Output the (x, y) coordinate of the center of the cell containing the given text.  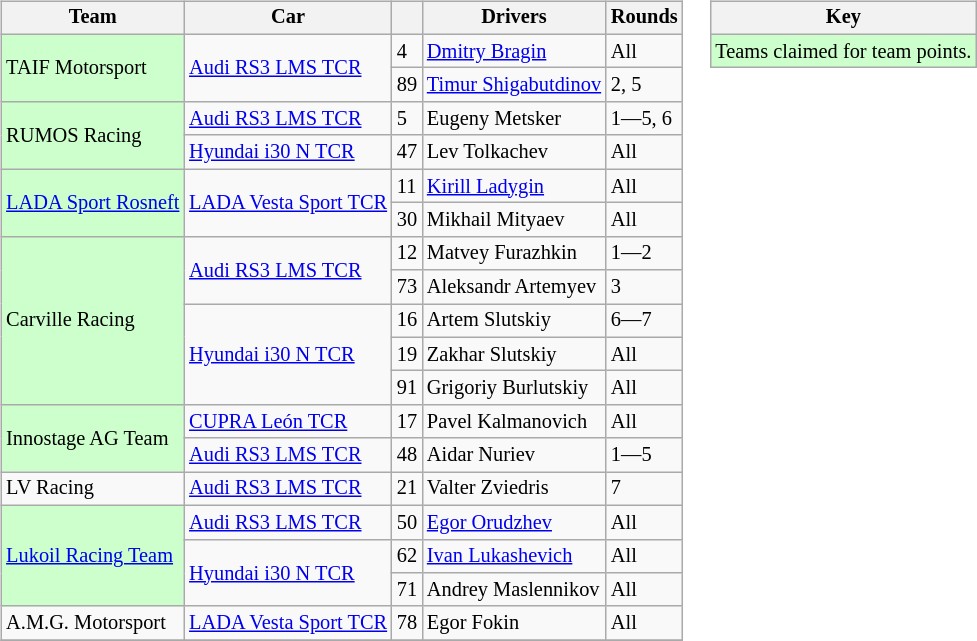
Drivers (514, 18)
91 (407, 388)
19 (407, 354)
CUPRA León TCR (288, 422)
Andrey Maslennikov (514, 590)
Kirill Ladygin (514, 186)
48 (407, 455)
Ivan Lukashevich (514, 556)
Dmitry Bragin (514, 51)
Car (288, 18)
89 (407, 85)
Key (843, 18)
Team (92, 18)
Lukoil Racing Team (92, 556)
Eugeny Metsker (514, 119)
30 (407, 220)
Egor Fokin (514, 623)
1—5, 6 (644, 119)
5 (407, 119)
2, 5 (644, 85)
62 (407, 556)
Egor Orudzhev (514, 522)
Mikhail Mityaev (514, 220)
Pavel Kalmanovich (514, 422)
11 (407, 186)
47 (407, 152)
3 (644, 287)
LADA Sport Rosneft (92, 202)
1—2 (644, 253)
Rounds (644, 18)
21 (407, 489)
50 (407, 522)
Aleksandr Artemyev (514, 287)
Matvey Furazhkin (514, 253)
17 (407, 422)
Innostage AG Team (92, 438)
A.M.G. Motorsport (92, 623)
4 (407, 51)
Grigoriy Burlutskiy (514, 388)
Valter Zviedris (514, 489)
12 (407, 253)
Aidar Nuriev (514, 455)
6—7 (644, 321)
1—5 (644, 455)
Lev Tolkachev (514, 152)
16 (407, 321)
Zakhar Slutskiy (514, 354)
Carville Racing (92, 320)
78 (407, 623)
RUMOS Racing (92, 136)
Teams claimed for team points. (843, 51)
Artem Slutskiy (514, 321)
71 (407, 590)
TAIF Motorsport (92, 68)
LV Racing (92, 489)
7 (644, 489)
Timur Shigabutdinov (514, 85)
73 (407, 287)
